Capture the cell that displays the provided text and extract its [x, y] central coordinate. 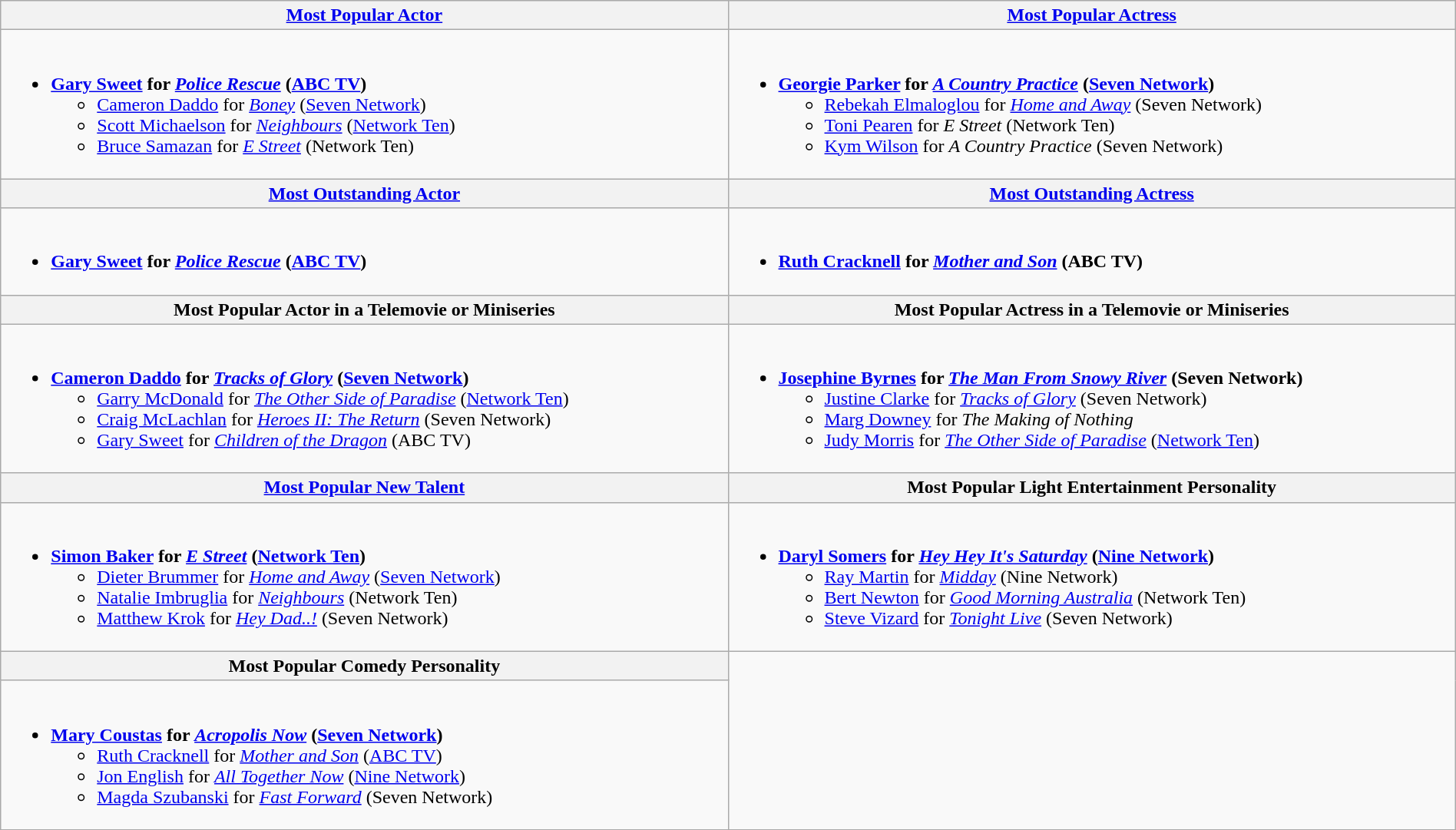
Most Popular Actress [1092, 15]
Most Outstanding Actress [1092, 193]
Most Popular Actor [364, 15]
Most Popular Actress in a Telemovie or Miniseries [1092, 309]
Gary Sweet for Police Rescue (ABC TV) [364, 252]
Ruth Cracknell for Mother and Son (ABC TV) [1092, 252]
Most Popular Comedy Personality [364, 666]
Most Popular New Talent [364, 488]
Most Popular Actor in a Telemovie or Miniseries [364, 309]
Most Popular Light Entertainment Personality [1092, 488]
Most Outstanding Actor [364, 193]
